Scan for the cell matching the given text and deliver its [x, y] coordinate at center. 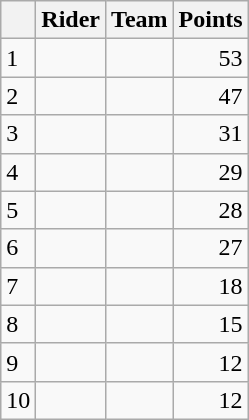
6 [18, 248]
10 [18, 400]
1 [18, 58]
27 [210, 248]
Points [210, 20]
Team [140, 20]
47 [210, 96]
53 [210, 58]
2 [18, 96]
4 [18, 172]
15 [210, 324]
7 [18, 286]
9 [18, 362]
28 [210, 210]
8 [18, 324]
5 [18, 210]
18 [210, 286]
Rider [71, 20]
29 [210, 172]
3 [18, 134]
31 [210, 134]
